Capture the cell that displays the provided text and extract its [X, Y] central coordinate. 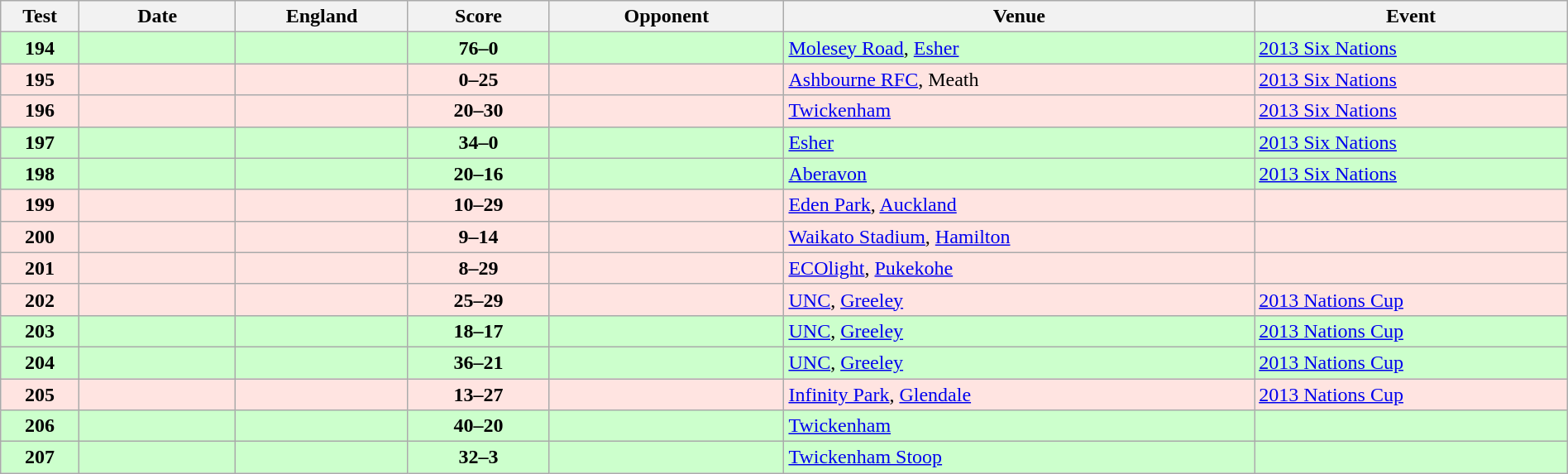
200 [40, 237]
England [322, 17]
Infinity Park, Glendale [1019, 395]
8–29 [478, 268]
Venue [1019, 17]
Eden Park, Auckland [1019, 205]
40–20 [478, 426]
34–0 [478, 142]
Molesey Road, Esher [1019, 48]
197 [40, 142]
202 [40, 299]
Date [157, 17]
198 [40, 174]
0–25 [478, 79]
13–27 [478, 395]
32–3 [478, 457]
204 [40, 362]
20–30 [478, 111]
Ashbourne RFC, Meath [1019, 79]
196 [40, 111]
Opponent [667, 17]
Event [1411, 17]
207 [40, 457]
ECOlight, Pukekohe [1019, 268]
203 [40, 331]
18–17 [478, 331]
76–0 [478, 48]
36–21 [478, 362]
25–29 [478, 299]
201 [40, 268]
Score [478, 17]
20–16 [478, 174]
195 [40, 79]
10–29 [478, 205]
Esher [1019, 142]
Twickenham Stoop [1019, 457]
Waikato Stadium, Hamilton [1019, 237]
206 [40, 426]
Aberavon [1019, 174]
205 [40, 395]
Test [40, 17]
199 [40, 205]
9–14 [478, 237]
194 [40, 48]
